Search for the cell housing the specified text and yield its [x, y] center coordinate. 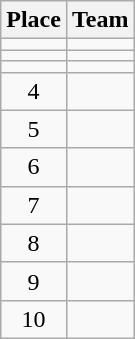
8 [34, 243]
Team [100, 20]
7 [34, 205]
5 [34, 129]
10 [34, 319]
4 [34, 91]
6 [34, 167]
Place [34, 20]
9 [34, 281]
